Return the [X, Y] coordinate for the center point of the cell that contains the specified text.  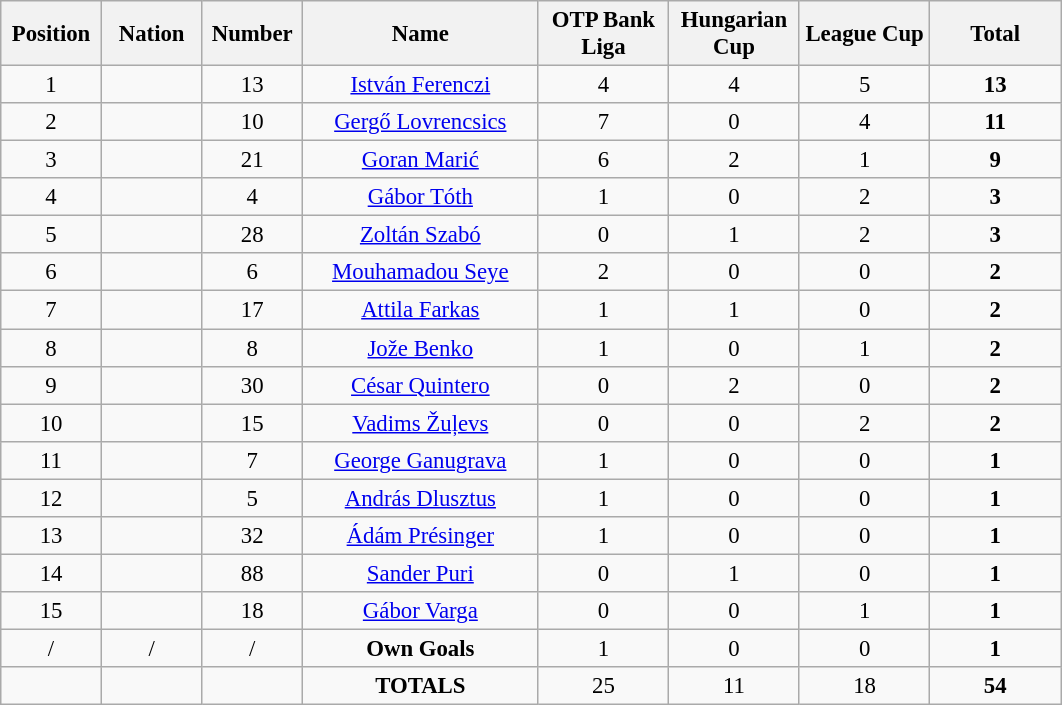
OTP Bank Liga [604, 34]
Name [421, 34]
28 [252, 235]
25 [604, 686]
54 [996, 686]
12 [52, 498]
Position [52, 34]
TOTALS [421, 686]
Gábor Varga [421, 611]
Gábor Tóth [421, 197]
César Quintero [421, 385]
17 [252, 310]
Hungarian Cup [734, 34]
Attila Farkas [421, 310]
32 [252, 536]
Nation [152, 34]
George Ganugrava [421, 460]
Jože Benko [421, 348]
League Cup [864, 34]
88 [252, 573]
14 [52, 573]
30 [252, 385]
Total [996, 34]
Gergő Lovrencsics [421, 122]
Number [252, 34]
Zoltán Szabó [421, 235]
Mouhamadou Seye [421, 273]
Goran Marić [421, 160]
21 [252, 160]
Sander Puri [421, 573]
András Dlusztus [421, 498]
Own Goals [421, 648]
István Ferenczi [421, 85]
Vadims Žuļevs [421, 423]
Ádám Présinger [421, 536]
